Output the (X, Y) coordinate of the center of the cell containing the given text.  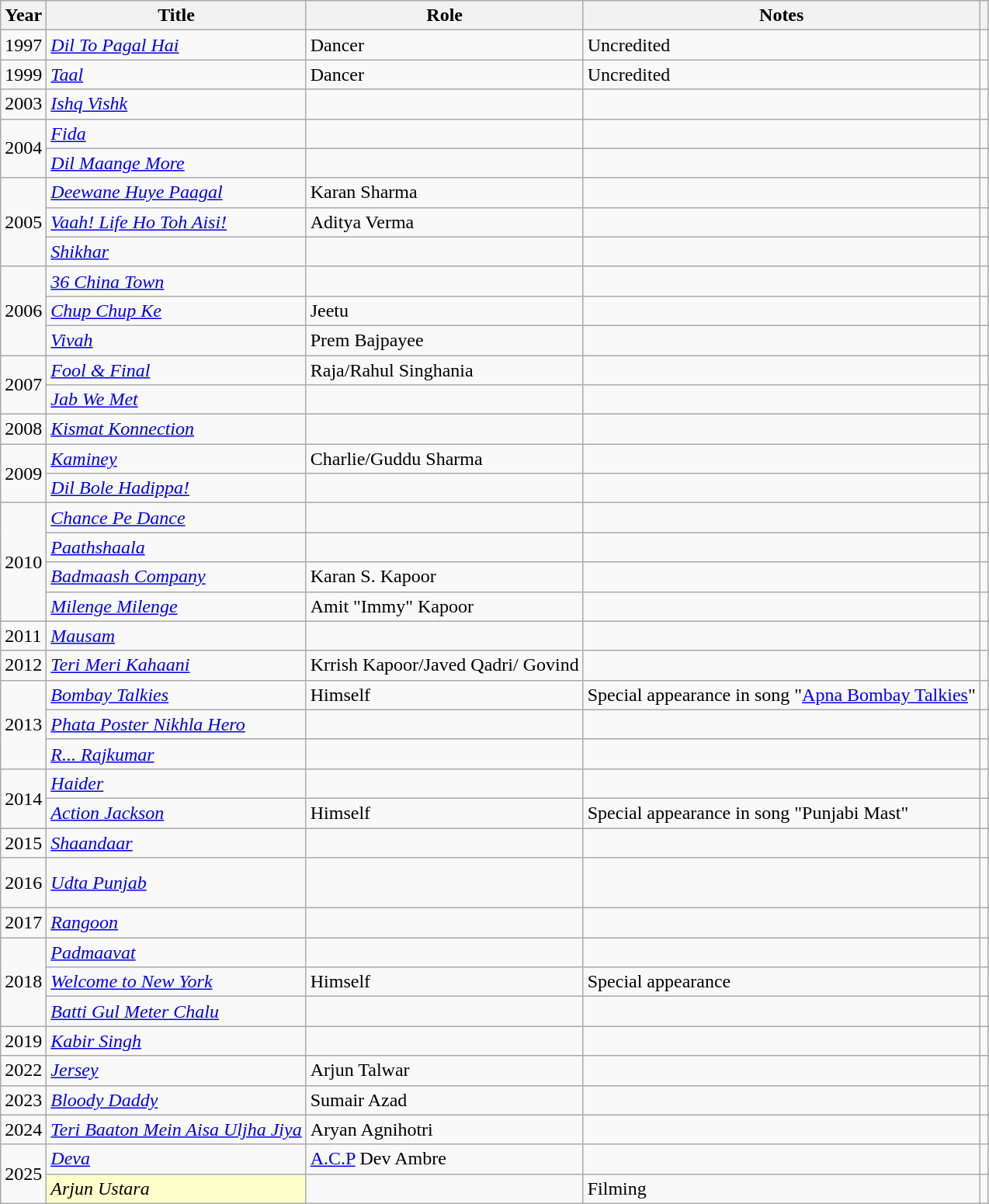
2016 (23, 883)
Rangoon (176, 923)
2023 (23, 1100)
2015 (23, 842)
Vivah (176, 340)
Chance Pe Dance (176, 518)
Padmaavat (176, 952)
1999 (23, 75)
Kismat Konnection (176, 429)
Year (23, 16)
2011 (23, 636)
Deva (176, 1159)
36 China Town (176, 281)
Arjun Ustara (176, 1188)
Raja/Rahul Singhania (444, 370)
Kaminey (176, 459)
Sumair Azad (444, 1100)
Haider (176, 783)
Welcome to New York (176, 982)
2004 (23, 148)
2014 (23, 798)
Teri Baaton Mein Aisa Uljha Jiya (176, 1129)
Karan Sharma (444, 193)
Action Jackson (176, 813)
2019 (23, 1041)
Milenge Milenge (176, 606)
Aditya Verma (444, 222)
Shikhar (176, 252)
2007 (23, 385)
Badmaash Company (176, 577)
A.C.P Dev Ambre (444, 1159)
2010 (23, 562)
Kabir Singh (176, 1041)
2008 (23, 429)
Bloody Daddy (176, 1100)
Filming (781, 1188)
Arjun Talwar (444, 1070)
Special appearance in song "Punjabi Mast" (781, 813)
Title (176, 16)
2013 (23, 724)
Jersey (176, 1070)
2012 (23, 665)
2006 (23, 311)
Special appearance in song "Apna Bombay Talkies" (781, 695)
Dil Maange More (176, 163)
Ishq Vishk (176, 104)
Chup Chup Ke (176, 311)
2024 (23, 1129)
Phata Poster Nikhla Hero (176, 724)
Batti Gul Meter Chalu (176, 1011)
Amit "Immy" Kapoor (444, 606)
Role (444, 16)
2003 (23, 104)
1997 (23, 45)
Jeetu (444, 311)
2025 (23, 1174)
Charlie/Guddu Sharma (444, 459)
Karan S. Kapoor (444, 577)
R... Rajkumar (176, 754)
Prem Bajpayee (444, 340)
Shaandaar (176, 842)
Jab We Met (176, 400)
Dil Bole Hadippa! (176, 488)
Teri Meri Kahaani (176, 665)
Dil To Pagal Hai (176, 45)
Aryan Agnihotri (444, 1129)
Mausam (176, 636)
Paathshaala (176, 547)
Udta Punjab (176, 883)
Fool & Final (176, 370)
2005 (23, 222)
2022 (23, 1070)
Bombay Talkies (176, 695)
Taal (176, 75)
Fida (176, 134)
Notes (781, 16)
2009 (23, 474)
2018 (23, 982)
Special appearance (781, 982)
2017 (23, 923)
Vaah! Life Ho Toh Aisi! (176, 222)
Krrish Kapoor/Javed Qadri/ Govind (444, 665)
Deewane Huye Paagal (176, 193)
